From the cell containing the given text, extract its center point as [x, y] coordinate. 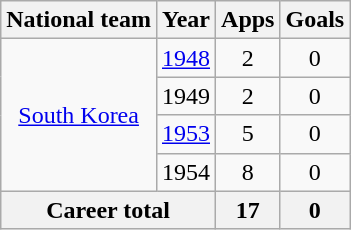
National team [79, 20]
South Korea [79, 115]
8 [248, 172]
Career total [108, 210]
Year [186, 20]
17 [248, 210]
Apps [248, 20]
5 [248, 134]
1953 [186, 134]
1949 [186, 96]
1954 [186, 172]
1948 [186, 58]
Goals [315, 20]
